Scan for the cell matching the given text and deliver its [x, y] coordinate at center. 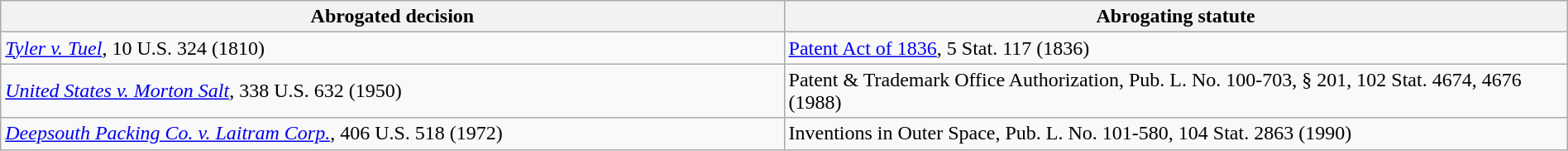
United States v. Morton Salt, 338 U.S. 632 (1950) [392, 91]
Inventions in Outer Space, Pub. L. No. 101-580, 104 Stat. 2863 (1990) [1176, 134]
Tyler v. Tuel, 10 U.S. 324 (1810) [392, 48]
Abrogated decision [392, 17]
Patent Act of 1836, 5 Stat. 117 (1836) [1176, 48]
Abrogating statute [1176, 17]
Deepsouth Packing Co. v. Laitram Corp., 406 U.S. 518 (1972) [392, 134]
Patent & Trademark Office Authorization, Pub. L. No. 100-703, § 201, 102 Stat. 4674, 4676 (1988) [1176, 91]
